Return the [X, Y] coordinate for the center point of the cell that contains the specified text.  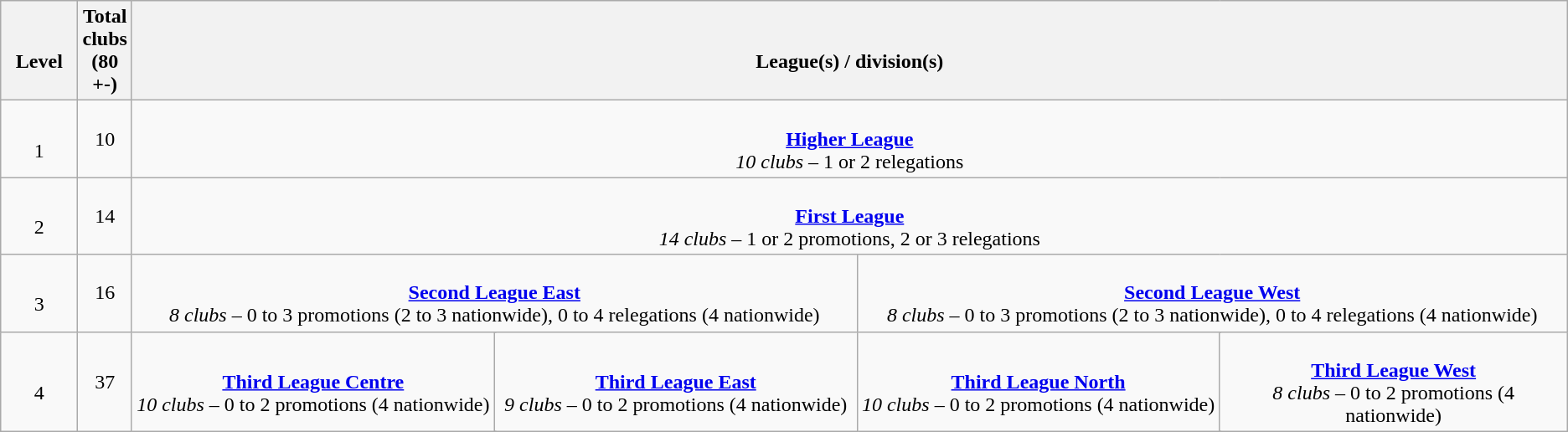
3 [39, 293]
Higher League 10 clubs – 1 or 2 relegations [849, 139]
Third League North 10 clubs – 0 to 2 promotions (4 nationwide) [1039, 382]
10 [105, 139]
14 [105, 216]
League(s) / division(s) [849, 50]
Second League West 8 clubs – 0 to 3 promotions (2 to 3 nationwide), 0 to 4 relegations (4 nationwide) [1212, 293]
2 [39, 216]
Level [39, 50]
Second League East 8 clubs – 0 to 3 promotions (2 to 3 nationwide), 0 to 4 relegations (4 nationwide) [494, 293]
Total clubs (80 +-) [105, 50]
16 [105, 293]
Third League West 8 clubs – 0 to 2 promotions (4 nationwide) [1394, 382]
37 [105, 382]
4 [39, 382]
1 [39, 139]
Third League East 9 clubs – 0 to 2 promotions (4 nationwide) [675, 382]
First League 14 clubs – 1 or 2 promotions, 2 or 3 relegations [849, 216]
Third League Centre 10 clubs – 0 to 2 promotions (4 nationwide) [313, 382]
